Detect which cell encompasses the target text, then output its [x, y] center coordinate. 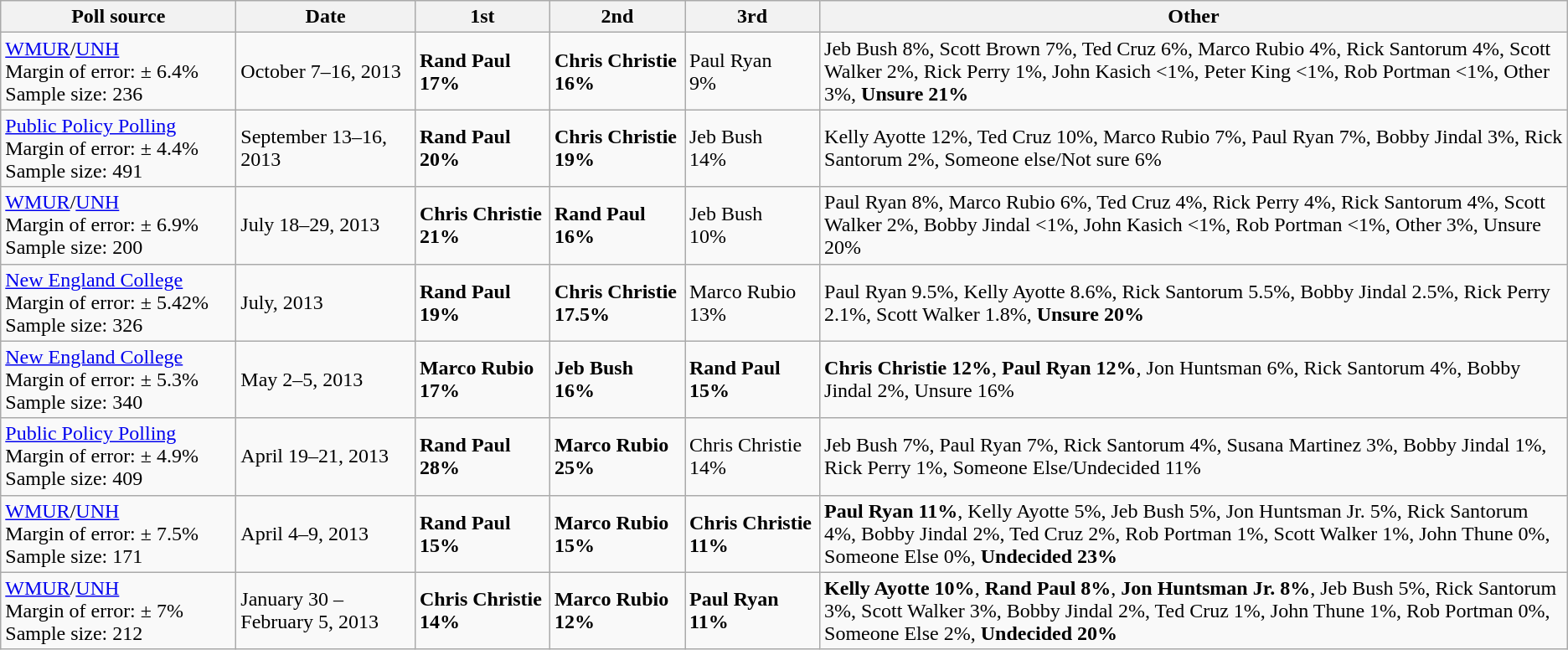
Rand Paul16% [616, 225]
July 18–29, 2013 [326, 225]
Chris Christie 12%, Paul Ryan 12%, Jon Huntsman 6%, Rick Santorum 4%, Bobby Jindal 2%, Unsure 16% [1194, 379]
Rand Paul19% [482, 302]
New England CollegeMargin of error: ± 5.3% Sample size: 340 [119, 379]
Chris Christie11% [752, 534]
April 19–21, 2013 [326, 457]
July, 2013 [326, 302]
Paul Ryan 9.5%, Kelly Ayotte 8.6%, Rick Santorum 5.5%, Bobby Jindal 2.5%, Rick Perry 2.1%, Scott Walker 1.8%, Unsure 20% [1194, 302]
Jeb Bush10% [752, 225]
Jeb Bush16% [616, 379]
Rand Paul20% [482, 148]
Other [1194, 17]
Chris Christie21% [482, 225]
New England CollegeMargin of error: ± 5.42% Sample size: 326 [119, 302]
Chris Christie16% [616, 71]
Paul Ryan9% [752, 71]
Jeb Bush14% [752, 148]
Kelly Ayotte 12%, Ted Cruz 10%, Marco Rubio 7%, Paul Ryan 7%, Bobby Jindal 3%, Rick Santorum 2%, Someone else/Not sure 6% [1194, 148]
Jeb Bush 7%, Paul Ryan 7%, Rick Santorum 4%, Susana Martinez 3%, Bobby Jindal 1%, Rick Perry 1%, Someone Else/Undecided 11% [1194, 457]
Rand Paul28% [482, 457]
May 2–5, 2013 [326, 379]
1st [482, 17]
Chris Christie17.5% [616, 302]
Chris Christie19% [616, 148]
WMUR/UNHMargin of error: ± 7% Sample size: 212 [119, 611]
January 30 – February 5, 2013 [326, 611]
WMUR/UNHMargin of error: ± 6.9% Sample size: 200 [119, 225]
Date [326, 17]
Marco Rubio17% [482, 379]
2nd [616, 17]
Rand Paul17% [482, 71]
Marco Rubio25% [616, 457]
Marco Rubio13% [752, 302]
Marco Rubio15% [616, 534]
Public Policy PollingMargin of error: ± 4.4% Sample size: 491 [119, 148]
September 13–16, 2013 [326, 148]
WMUR/UNHMargin of error: ± 6.4% Sample size: 236 [119, 71]
April 4–9, 2013 [326, 534]
3rd [752, 17]
WMUR/UNHMargin of error: ± 7.5% Sample size: 171 [119, 534]
Public Policy PollingMargin of error: ± 4.9% Sample size: 409 [119, 457]
Poll source [119, 17]
Paul Ryan11% [752, 611]
October 7–16, 2013 [326, 71]
Marco Rubio12% [616, 611]
